Detect which cell encompasses the target text, then output its (x, y) center coordinate. 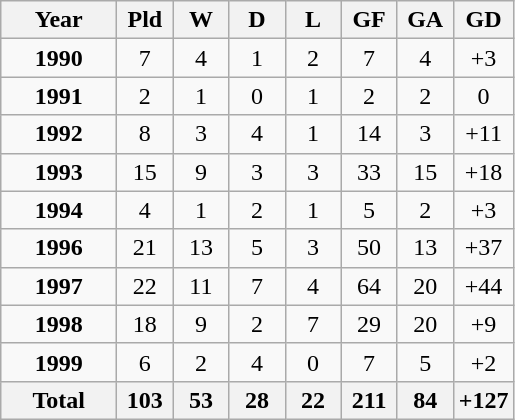
211 (369, 400)
11 (201, 286)
1999 (59, 362)
GA (425, 20)
1998 (59, 324)
+127 (484, 400)
103 (145, 400)
1997 (59, 286)
53 (201, 400)
50 (369, 248)
6 (145, 362)
84 (425, 400)
+11 (484, 134)
64 (369, 286)
1990 (59, 58)
Total (59, 400)
28 (257, 400)
+9 (484, 324)
+18 (484, 172)
21 (145, 248)
+37 (484, 248)
1993 (59, 172)
8 (145, 134)
GD (484, 20)
+44 (484, 286)
29 (369, 324)
18 (145, 324)
14 (369, 134)
1996 (59, 248)
+2 (484, 362)
33 (369, 172)
W (201, 20)
1991 (59, 96)
L (313, 20)
1994 (59, 210)
Pld (145, 20)
D (257, 20)
GF (369, 20)
1992 (59, 134)
Year (59, 20)
